Output the [X, Y] coordinate of the center of the cell containing the given text.  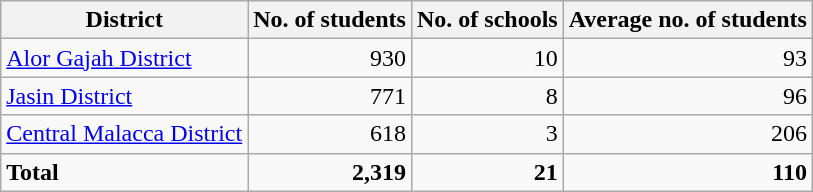
21 [487, 172]
Central Malacca District [124, 134]
206 [688, 134]
No. of schools [487, 20]
110 [688, 172]
District [124, 20]
Alor Gajah District [124, 58]
10 [487, 58]
771 [330, 96]
96 [688, 96]
Average no. of students [688, 20]
3 [487, 134]
Jasin District [124, 96]
No. of students [330, 20]
8 [487, 96]
93 [688, 58]
2,319 [330, 172]
930 [330, 58]
618 [330, 134]
Total [124, 172]
